Identify which cell holds the provided text, then report its [X, Y] central coordinate. 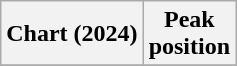
Chart (2024) [72, 34]
Peakposition [189, 34]
